Return (X, Y) of the center of cell containing provided text 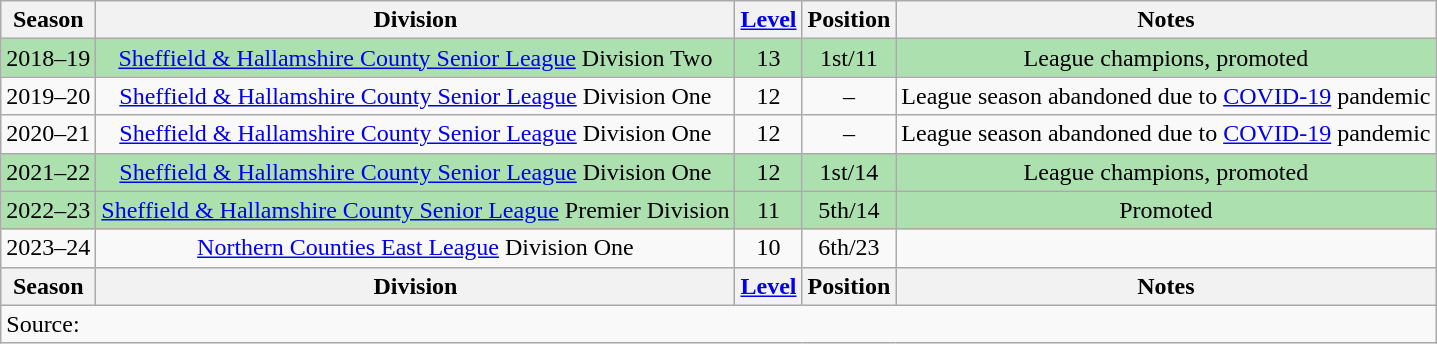
1st/14 (849, 172)
10 (768, 248)
5th/14 (849, 210)
Sheffield & Hallamshire County Senior League Premier Division (416, 210)
Source: (718, 324)
2023–24 (48, 248)
13 (768, 58)
6th/23 (849, 248)
11 (768, 210)
2019–20 (48, 96)
2020–21 (48, 134)
2021–22 (48, 172)
Promoted (1166, 210)
2022–23 (48, 210)
1st/11 (849, 58)
Sheffield & Hallamshire County Senior League Division Two (416, 58)
Northern Counties East League Division One (416, 248)
2018–19 (48, 58)
